Extract the (X, Y) coordinate from the center of the cell holding the provided text.  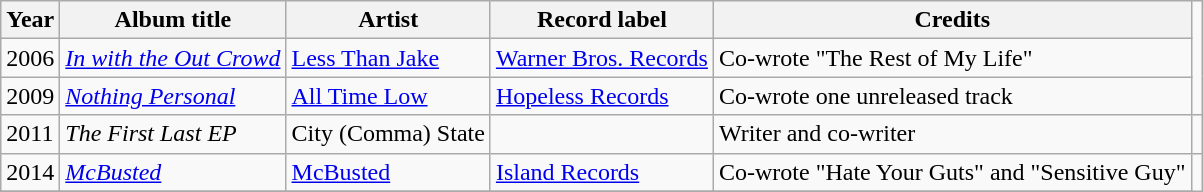
Nothing Personal (173, 96)
City (Comma) State (388, 134)
Hopeless Records (602, 96)
Artist (388, 20)
Co-wrote "The Rest of My Life" (952, 58)
All Time Low (388, 96)
2011 (30, 134)
Year (30, 20)
Warner Bros. Records (602, 58)
The First Last EP (173, 134)
2006 (30, 58)
2009 (30, 96)
2014 (30, 172)
Co-wrote one unreleased track (952, 96)
In with the Out Crowd (173, 58)
Island Records (602, 172)
Less Than Jake (388, 58)
Co-wrote "Hate Your Guts" and "Sensitive Guy" (952, 172)
Record label (602, 20)
Album title (173, 20)
Credits (952, 20)
Writer and co-writer (952, 134)
